Capture the cell that displays the provided text and extract its (x, y) central coordinate. 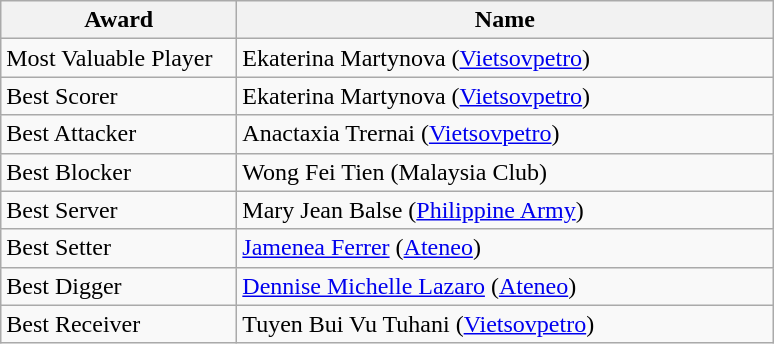
Best Attacker (119, 134)
Tuyen Bui Vu Tuhani (Vietsovpetro) (505, 324)
Wong Fei Tien (Malaysia Club) (505, 172)
Best Receiver (119, 324)
Best Blocker (119, 172)
Mary Jean Balse (Philippine Army) (505, 210)
Best Server (119, 210)
Best Setter (119, 248)
Dennise Michelle Lazaro (Ateneo) (505, 286)
Award (119, 20)
Name (505, 20)
Most Valuable Player (119, 58)
Best Digger (119, 286)
Anactaxia Trernai (Vietsovpetro) (505, 134)
Jamenea Ferrer (Ateneo) (505, 248)
Best Scorer (119, 96)
